Detect which cell encompasses the target text, then output its [X, Y] center coordinate. 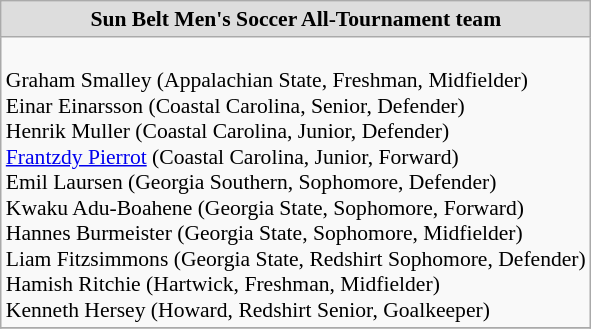
Sun Belt Men's Soccer All-Tournament team [296, 19]
